Pinpoint the cell where the given text exists, returning its (X, Y) midpoint coordinate. 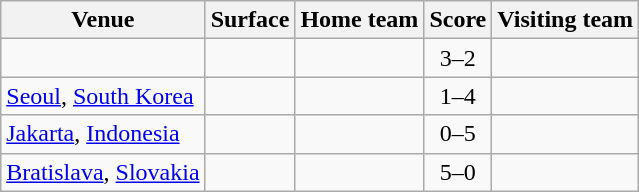
3–2 (458, 58)
0–5 (458, 134)
5–0 (458, 172)
Venue (103, 20)
Seoul, South Korea (103, 96)
Bratislava, Slovakia (103, 172)
Home team (360, 20)
Surface (250, 20)
Score (458, 20)
1–4 (458, 96)
Visiting team (566, 20)
Jakarta, Indonesia (103, 134)
